Detect which cell encompasses the target text, then output its (X, Y) center coordinate. 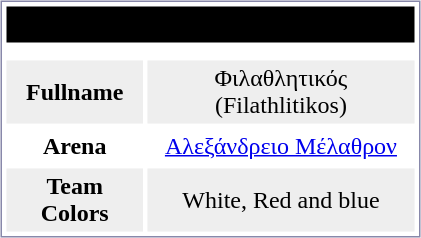
Φιλαθλητικός (Filathlitikos) (280, 92)
Team Colors (74, 200)
Arena (74, 146)
Fullname (74, 92)
Filathlitikos (210, 24)
White, Red and blue (280, 200)
Αλεξάνδρειο Μέλαθρον (280, 146)
